Search for the cell housing the specified text and yield its [x, y] center coordinate. 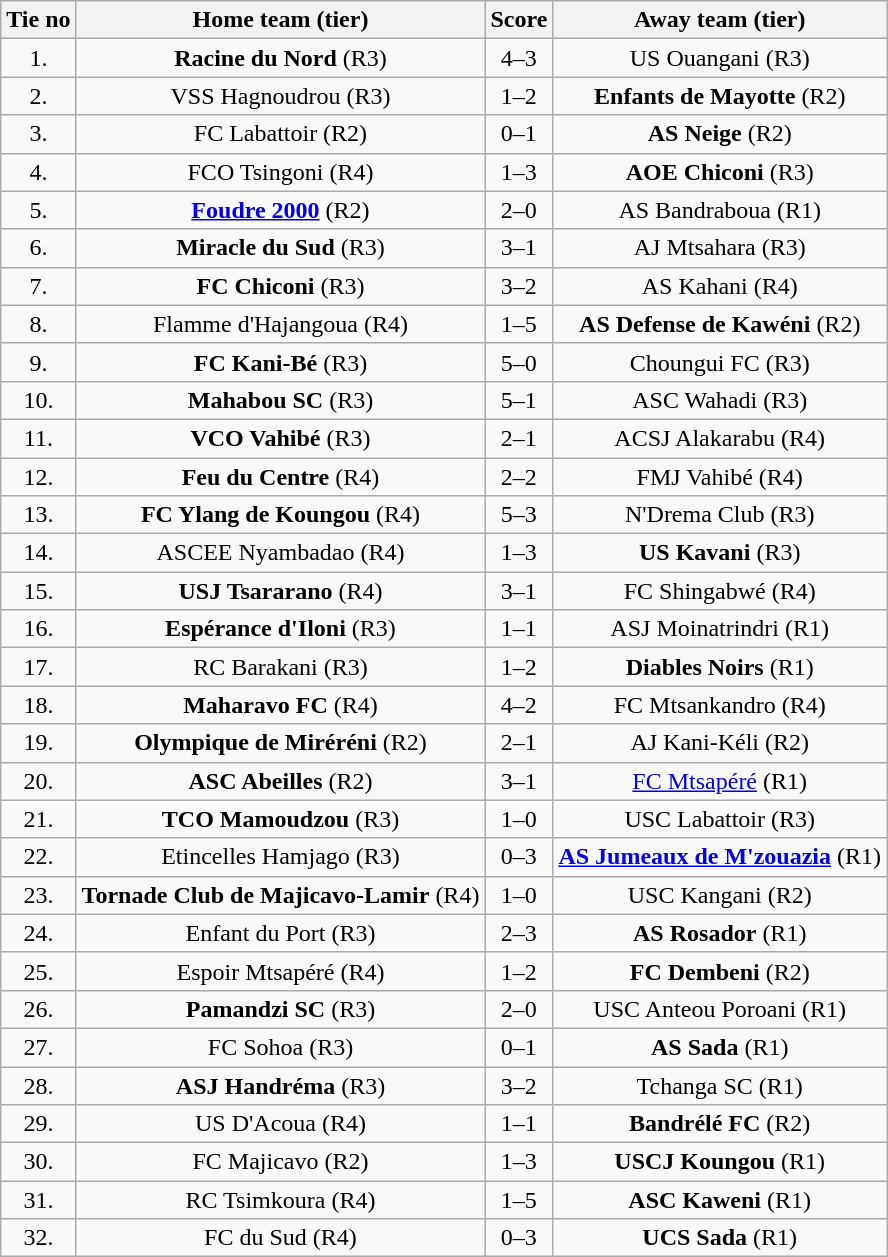
7. [38, 286]
TCO Mamoudzou (R3) [280, 819]
2–3 [519, 933]
27. [38, 1047]
11. [38, 438]
Miracle du Sud (R3) [280, 248]
UCS Sada (R1) [720, 1238]
Racine du Nord (R3) [280, 58]
10. [38, 400]
FC Dembeni (R2) [720, 971]
Feu du Centre (R4) [280, 477]
4–3 [519, 58]
Flamme d'Hajangoua (R4) [280, 324]
FC Kani-Bé (R3) [280, 362]
19. [38, 743]
Espoir Mtsapéré (R4) [280, 971]
Espérance d'Iloni (R3) [280, 629]
Diables Noirs (R1) [720, 667]
AS Kahani (R4) [720, 286]
15. [38, 591]
ASC Wahadi (R3) [720, 400]
RC Tsimkoura (R4) [280, 1200]
14. [38, 553]
ACSJ Alakarabu (R4) [720, 438]
AOE Chiconi (R3) [720, 172]
AS Bandraboua (R1) [720, 210]
ASCEE Nyambadao (R4) [280, 553]
Enfant du Port (R3) [280, 933]
24. [38, 933]
FC Chiconi (R3) [280, 286]
USC Labattoir (R3) [720, 819]
Tchanga SC (R1) [720, 1085]
AS Sada (R1) [720, 1047]
FC Ylang de Koungou (R4) [280, 515]
USC Kangani (R2) [720, 895]
US Ouangani (R3) [720, 58]
ASJ Moinatrindri (R1) [720, 629]
AJ Mtsahara (R3) [720, 248]
FC Mtsankandro (R4) [720, 705]
FC Majicavo (R2) [280, 1162]
3. [38, 134]
26. [38, 1009]
Tornade Club de Majicavo-Lamir (R4) [280, 895]
29. [38, 1124]
USCJ Koungou (R1) [720, 1162]
32. [38, 1238]
Pamandzi SC (R3) [280, 1009]
VCO Vahibé (R3) [280, 438]
ASC Kaweni (R1) [720, 1200]
1. [38, 58]
5–3 [519, 515]
17. [38, 667]
23. [38, 895]
4–2 [519, 705]
AS Defense de Kawéni (R2) [720, 324]
5–0 [519, 362]
AS Jumeaux de M'zouazia (R1) [720, 857]
18. [38, 705]
5–1 [519, 400]
FC Mtsapéré (R1) [720, 781]
Maharavo FC (R4) [280, 705]
FC Shingabwé (R4) [720, 591]
AJ Kani-Kéli (R2) [720, 743]
22. [38, 857]
ASC Abeilles (R2) [280, 781]
31. [38, 1200]
Tie no [38, 20]
9. [38, 362]
Olympique de Miréréni (R2) [280, 743]
AS Neige (R2) [720, 134]
2–2 [519, 477]
RC Barakani (R3) [280, 667]
20. [38, 781]
4. [38, 172]
21. [38, 819]
FC Labattoir (R2) [280, 134]
Home team (tier) [280, 20]
FMJ Vahibé (R4) [720, 477]
6. [38, 248]
2. [38, 96]
8. [38, 324]
FC du Sud (R4) [280, 1238]
USC Anteou Poroani (R1) [720, 1009]
Foudre 2000 (R2) [280, 210]
Bandrélé FC (R2) [720, 1124]
N'Drema Club (R3) [720, 515]
28. [38, 1085]
Etincelles Hamjago (R3) [280, 857]
US Kavani (R3) [720, 553]
FC Sohoa (R3) [280, 1047]
30. [38, 1162]
Enfants de Mayotte (R2) [720, 96]
ASJ Handréma (R3) [280, 1085]
US D'Acoua (R4) [280, 1124]
Choungui FC (R3) [720, 362]
5. [38, 210]
FCO Tsingoni (R4) [280, 172]
25. [38, 971]
12. [38, 477]
16. [38, 629]
AS Rosador (R1) [720, 933]
13. [38, 515]
Score [519, 20]
VSS Hagnoudrou (R3) [280, 96]
Mahabou SC (R3) [280, 400]
Away team (tier) [720, 20]
USJ Tsararano (R4) [280, 591]
